Locate the cell with the specified text and output its (X, Y) center coordinate. 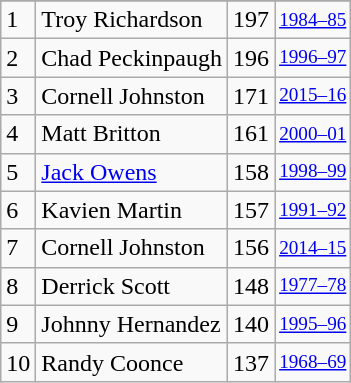
196 (252, 58)
156 (252, 248)
157 (252, 210)
9 (18, 324)
8 (18, 286)
2014–15 (313, 248)
197 (252, 20)
Derrick Scott (132, 286)
148 (252, 286)
4 (18, 134)
6 (18, 210)
2 (18, 58)
Jack Owens (132, 172)
1996–97 (313, 58)
Matt Britton (132, 134)
1977–78 (313, 286)
7 (18, 248)
1995–96 (313, 324)
Randy Coonce (132, 362)
140 (252, 324)
5 (18, 172)
1998–99 (313, 172)
1968–69 (313, 362)
1991–92 (313, 210)
Chad Peckinpaugh (132, 58)
Kavien Martin (132, 210)
1984–85 (313, 20)
137 (252, 362)
2000–01 (313, 134)
Johnny Hernandez (132, 324)
3 (18, 96)
2015–16 (313, 96)
161 (252, 134)
Troy Richardson (132, 20)
158 (252, 172)
1 (18, 20)
171 (252, 96)
10 (18, 362)
